Output the (x, y) coordinate of the center of the cell containing the given text.  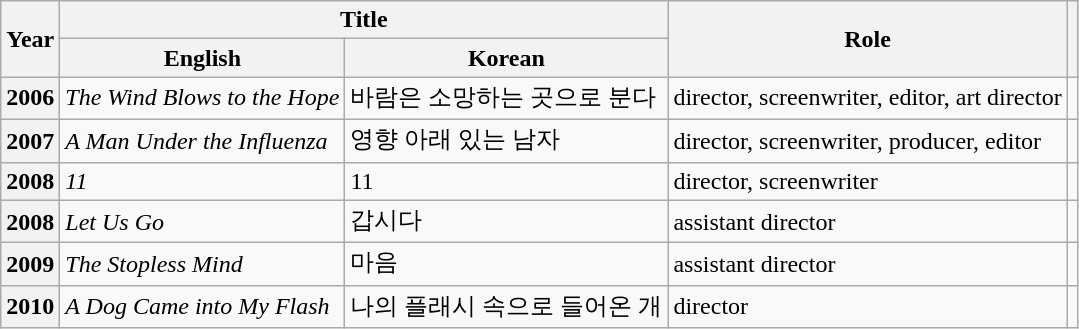
A Dog Came into My Flash (202, 306)
Role (868, 39)
Title (364, 20)
The Wind Blows to the Hope (202, 98)
director, screenwriter, editor, art director (868, 98)
나의 플래시 속으로 들어온 개 (506, 306)
Year (30, 39)
A Man Under the Influenza (202, 140)
바람은 소망하는 곳으로 분다 (506, 98)
마음 (506, 264)
Let Us Go (202, 222)
갑시다 (506, 222)
Korean (506, 58)
2006 (30, 98)
English (202, 58)
The Stopless Mind (202, 264)
director, screenwriter (868, 181)
2007 (30, 140)
2010 (30, 306)
director (868, 306)
영향 아래 있는 남자 (506, 140)
2009 (30, 264)
director, screenwriter, producer, editor (868, 140)
